Return (X, Y) of the center of cell containing provided text 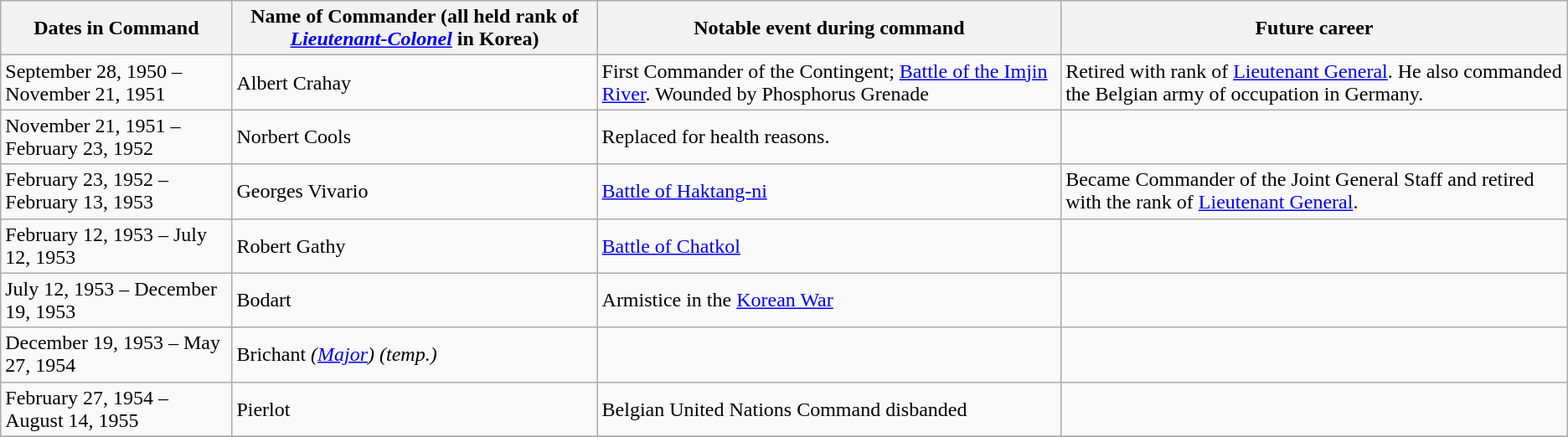
September 28, 1950 – November 21, 1951 (116, 82)
Bodart (415, 300)
Battle of Haktang-ni (829, 191)
November 21, 1951 – February 23, 1952 (116, 137)
July 12, 1953 – December 19, 1953 (116, 300)
Georges Vivario (415, 191)
Norbert Cools (415, 137)
Name of Commander (all held rank of Lieutenant-Colonel in Korea) (415, 28)
December 19, 1953 – May 27, 1954 (116, 355)
Battle of Chatkol (829, 246)
Robert Gathy (415, 246)
Albert Crahay (415, 82)
Retired with rank of Lieutenant General. He also commanded the Belgian army of occupation in Germany. (1315, 82)
First Commander of the Contingent; Battle of the Imjin River. Wounded by Phosphorus Grenade (829, 82)
Belgian United Nations Command disbanded (829, 409)
Notable event during command (829, 28)
Armistice in the Korean War (829, 300)
February 12, 1953 – July 12, 1953 (116, 246)
Pierlot (415, 409)
February 27, 1954 – August 14, 1955 (116, 409)
Dates in Command (116, 28)
February 23, 1952 – February 13, 1953 (116, 191)
Brichant (Major) (temp.) (415, 355)
Replaced for health reasons. (829, 137)
Future career (1315, 28)
Became Commander of the Joint General Staff and retired with the rank of Lieutenant General. (1315, 191)
